Capture the cell that displays the provided text and extract its (X, Y) central coordinate. 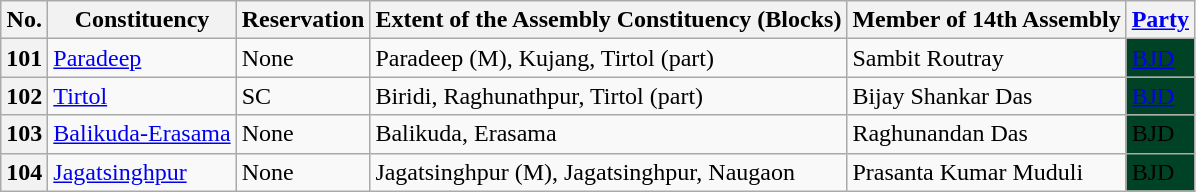
SC (303, 96)
Extent of the Assembly Constituency (Blocks) (608, 20)
Jagatsinghpur (142, 172)
Prasanta Kumar Muduli (986, 172)
102 (24, 96)
Paradeep (M), Kujang, Tirtol (part) (608, 58)
Reservation (303, 20)
Paradeep (142, 58)
Raghunandan Das (986, 134)
Constituency (142, 20)
No. (24, 20)
103 (24, 134)
101 (24, 58)
Tirtol (142, 96)
Jagatsinghpur (M), Jagatsinghpur, Naugaon (608, 172)
Biridi, Raghunathpur, Tirtol (part) (608, 96)
Balikuda, Erasama (608, 134)
Bijay Shankar Das (986, 96)
Member of 14th Assembly (986, 20)
Balikuda-Erasama (142, 134)
Sambit Routray (986, 58)
104 (24, 172)
Party (1160, 20)
